Find where the given text appears and provide that cell's center as [X, Y] coordinate. 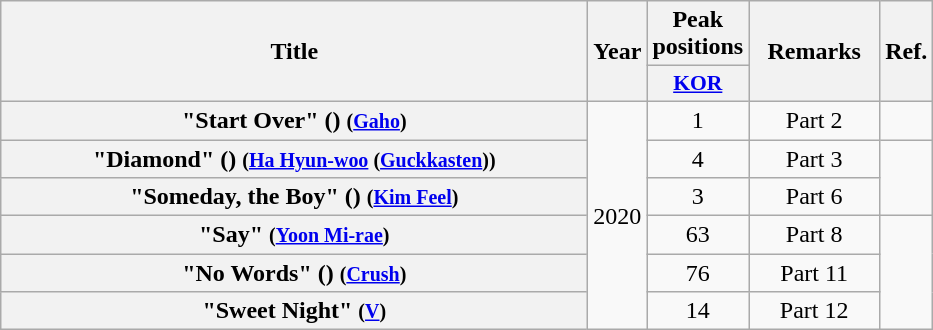
Part 11 [814, 273]
63 [698, 235]
76 [698, 273]
Year [618, 52]
Part 2 [814, 120]
3 [698, 197]
Part 6 [814, 197]
Title [294, 52]
4 [698, 159]
"Sweet Night" (V) [294, 311]
"Diamond" () (Ha Hyun-woo (Guckkasten)) [294, 159]
"Someday, the Boy" () (Kim Feel) [294, 197]
14 [698, 311]
Part 12 [814, 311]
Peakpositions [698, 34]
Remarks [814, 52]
2020 [618, 215]
Ref. [906, 52]
"No Words" () (Crush) [294, 273]
Part 3 [814, 159]
Part 8 [814, 235]
"Start Over" () (Gaho) [294, 120]
"Say" (Yoon Mi-rae) [294, 235]
1 [698, 120]
KOR [698, 84]
